Locate the cell with the specified text and output its [X, Y] center coordinate. 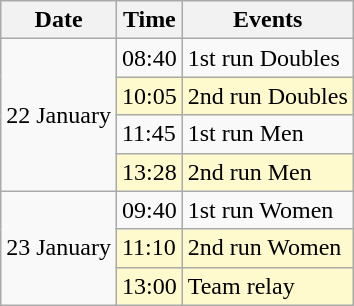
11:10 [149, 248]
09:40 [149, 210]
22 January [59, 115]
2nd run Women [268, 248]
1st run Men [268, 134]
11:45 [149, 134]
10:05 [149, 96]
Team relay [268, 286]
Events [268, 20]
23 January [59, 248]
Time [149, 20]
13:28 [149, 172]
Date [59, 20]
1st run Doubles [268, 58]
2nd run Men [268, 172]
2nd run Doubles [268, 96]
08:40 [149, 58]
13:00 [149, 286]
1st run Women [268, 210]
